Determine the (X, Y) coordinate at the center of the cell enclosing the given text.  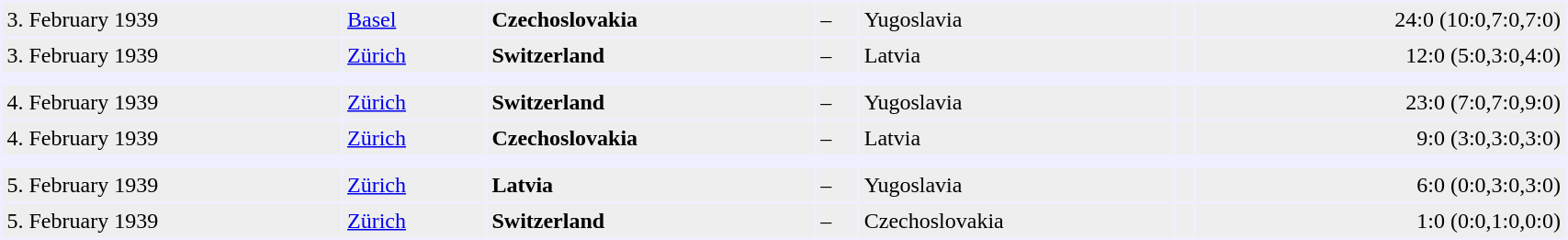
9:0 (3:0,3:0,3:0) (1380, 138)
1:0 (0:0,1:0,0:0) (1380, 221)
6:0 (0:0,3:0,3:0) (1380, 185)
24:0 (10:0,7:0,7:0) (1380, 19)
23:0 (7:0,7:0,9:0) (1380, 102)
Basel (414, 19)
12:0 (5:0,3:0,4:0) (1380, 55)
